From the cell containing the given text, extract its center point as [x, y] coordinate. 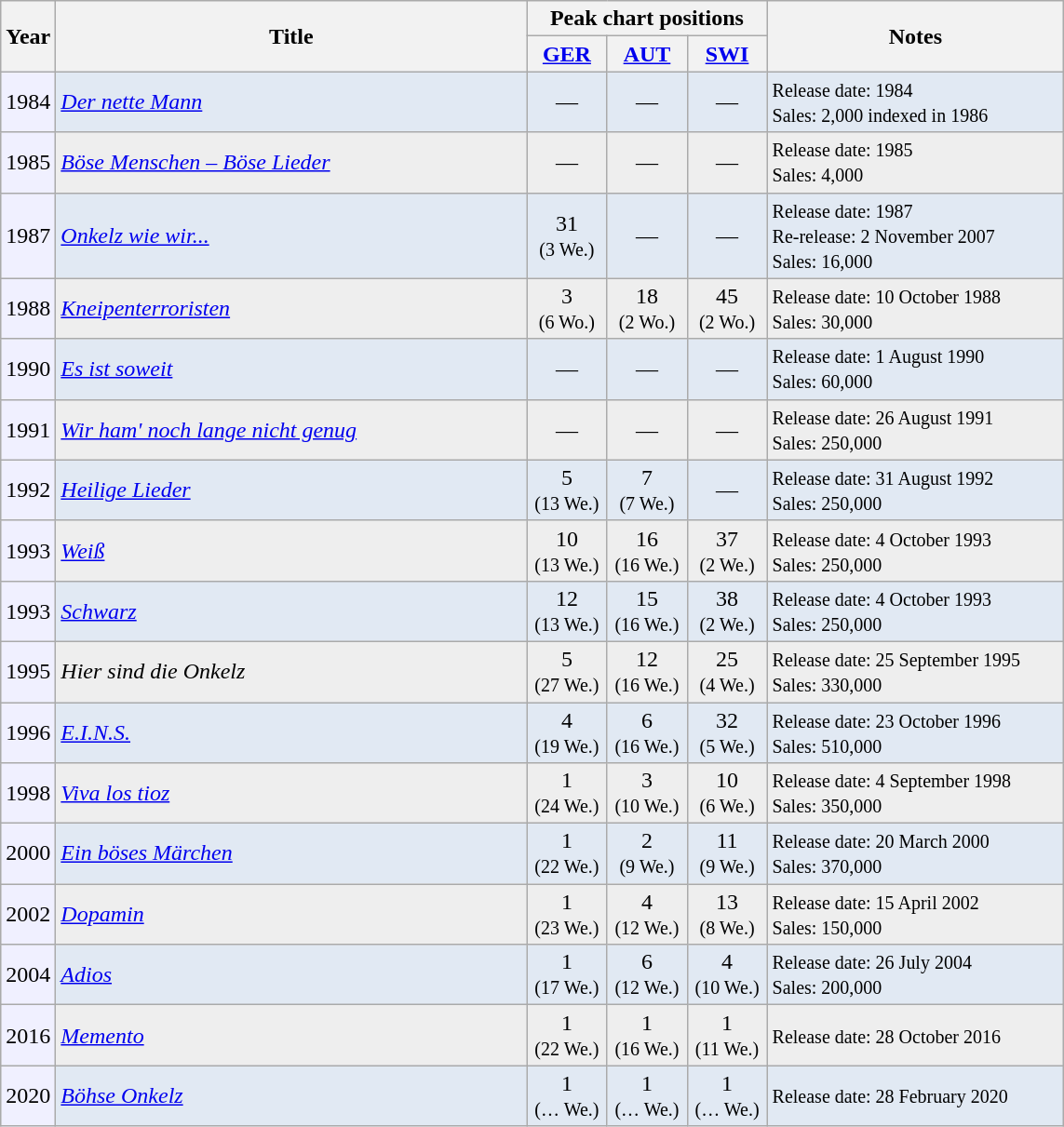
2 (9 We.) [647, 854]
Release date: 20 March 2000 Sales: 370,000 [916, 854]
1 (23 We.) [567, 914]
1 (24 We.) [567, 793]
45 (2 Wo.) [727, 309]
10 (13 We.) [567, 551]
Release date: 10 October 1988Sales: 30,000 [916, 309]
Release date: 28 October 2016 [916, 1035]
37 (2 We.) [727, 551]
1992 [28, 490]
2000 [28, 854]
1991 [28, 430]
1995 [28, 672]
7 (7 We.) [647, 490]
Release date: 15 April 2002Sales: 150,000 [916, 914]
GER [567, 54]
1985 [28, 162]
Title [291, 36]
1984 [28, 102]
Release date: 31 August 1992 Sales: 250,000 [916, 490]
Release date: 1985Sales: 4,000 [916, 162]
1987 [28, 235]
Release date: 1987Re-release: 2 November 2007Sales: 16,000 [916, 235]
31 (3 We.) [567, 235]
Release date: 26 July 2004Sales: 200,000 [916, 975]
Release date: 1 August 1990Sales: 60,000 [916, 369]
6 (12 We.) [647, 975]
Memento [291, 1035]
1(22 We.) [567, 854]
2002 [28, 914]
Hier sind die Onkelz [291, 672]
2016 [28, 1035]
Ein böses Märchen [291, 854]
Böhse Onkelz [291, 1096]
Kneipenterroristen [291, 309]
16 (16 We.) [647, 551]
1 (16 We.) [647, 1035]
Heilige Lieder [291, 490]
AUT [647, 54]
1 (11 We.) [727, 1035]
Viva los tioz [291, 793]
11 (9 We.) [727, 854]
5 (27 We.) [567, 672]
1996 [28, 731]
Wir ham' noch lange nicht genug [291, 430]
1998 [28, 793]
Adios [291, 975]
2020 [28, 1096]
1 (17 We.) [567, 975]
12 (13 We.) [567, 610]
5 (13 We.) [567, 490]
Notes [916, 36]
12 (16 We.) [647, 672]
3 (6 Wo.) [567, 309]
Es ist soweit [291, 369]
Weiß [291, 551]
Peak chart positions [647, 19]
SWI [727, 54]
6 (16 We.) [647, 731]
18 (2 Wo.) [647, 309]
Böse Menschen – Böse Lieder [291, 162]
4 (10 We.) [727, 975]
2004 [28, 975]
38 (2 We.) [727, 610]
10 (6 We.) [727, 793]
Schwarz [291, 610]
32 (5 We.) [727, 731]
4 (12 We.) [647, 914]
Release date: 26 August 1991 Sales: 250,000 [916, 430]
25 (4 We.) [727, 672]
Year [28, 36]
Dopamin [291, 914]
1988 [28, 309]
Release date: 4 September 1998 Sales: 350,000 [916, 793]
Release date: 23 October 1996 Sales: 510,000 [916, 731]
Release date: 25 September 1995 Sales: 330,000 [916, 672]
Release date: 1984Sales: 2,000 indexed in 1986 [916, 102]
Release date: 28 February 2020 [916, 1096]
E.I.N.S. [291, 731]
Der nette Mann [291, 102]
1990 [28, 369]
1 (22 We.) [567, 1035]
4 (19 We.) [567, 731]
13 (8 We.) [727, 914]
Onkelz wie wir... [291, 235]
15 (16 We.) [647, 610]
3 (10 We.) [647, 793]
